From the cell containing the given text, extract its center point as (X, Y) coordinate. 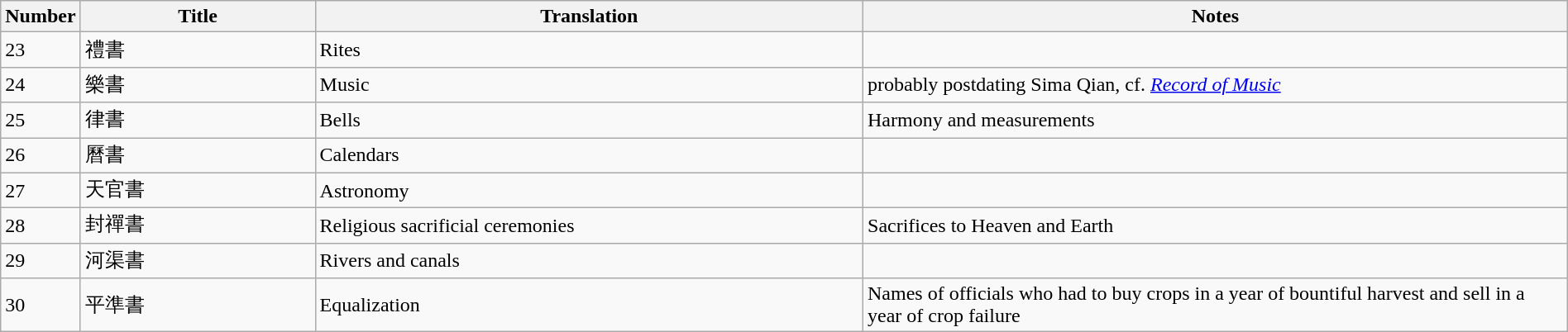
Rivers and canals (589, 261)
封禪書 (198, 226)
Religious sacrificial ceremonies (589, 226)
Translation (589, 17)
Equalization (589, 306)
禮書 (198, 50)
天官書 (198, 190)
Calendars (589, 155)
24 (41, 84)
Number (41, 17)
Names of officials who had to buy crops in a year of bountiful harvest and sell in a year of crop failure (1216, 306)
Notes (1216, 17)
Rites (589, 50)
27 (41, 190)
26 (41, 155)
Sacrifices to Heaven and Earth (1216, 226)
河渠書 (198, 261)
曆書 (198, 155)
30 (41, 306)
23 (41, 50)
25 (41, 121)
樂書 (198, 84)
律書 (198, 121)
probably postdating Sima Qian, cf. Record of Music (1216, 84)
29 (41, 261)
平準書 (198, 306)
Astronomy (589, 190)
Music (589, 84)
28 (41, 226)
Title (198, 17)
Harmony and measurements (1216, 121)
Bells (589, 121)
